Return (X, Y) of the center of cell containing provided text 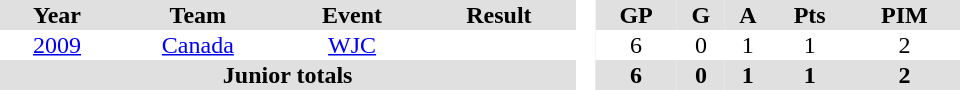
Result (500, 15)
Year (57, 15)
Pts (810, 15)
Event (352, 15)
GP (636, 15)
WJC (352, 45)
2009 (57, 45)
PIM (904, 15)
A (748, 15)
Junior totals (288, 75)
G (701, 15)
Team (198, 15)
Canada (198, 45)
